Search for the cell housing the specified text and yield its [x, y] center coordinate. 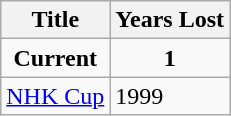
1999 [170, 96]
Current [56, 58]
1 [170, 58]
Years Lost [170, 20]
Title [56, 20]
NHK Cup [56, 96]
